For the text-containing cell, return its midpoint in [X, Y] coordinate format. 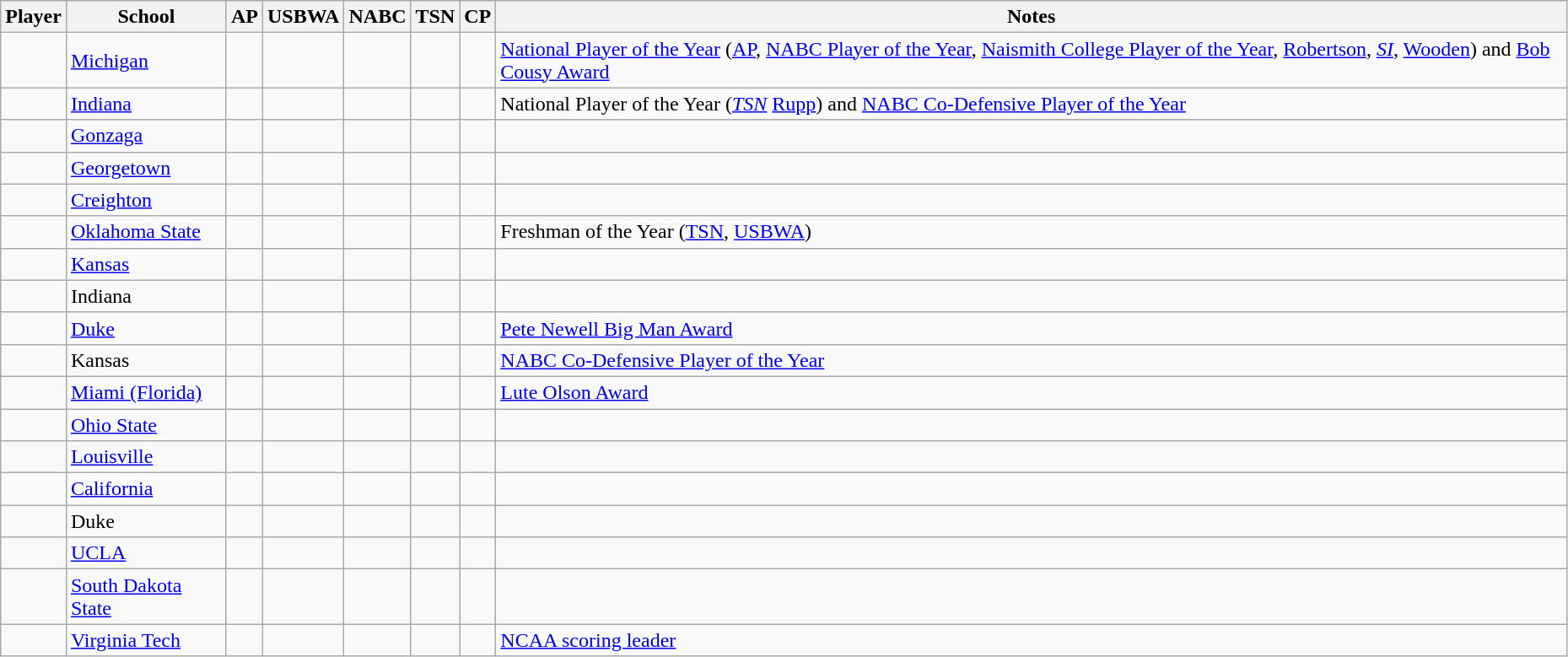
Creighton [146, 200]
TSN [435, 17]
Louisville [146, 457]
NABC [378, 17]
National Player of the Year (TSN Rupp) and NABC Co-Defensive Player of the Year [1032, 104]
School [146, 17]
Player [34, 17]
South Dakota State [146, 597]
CP [477, 17]
Notes [1032, 17]
USBWA [304, 17]
NCAA scoring leader [1032, 640]
Pete Newell Big Man Award [1032, 328]
Oklahoma State [146, 232]
Michigan [146, 61]
NABC Co-Defensive Player of the Year [1032, 360]
Miami (Florida) [146, 392]
National Player of the Year (AP, NABC Player of the Year, Naismith College Player of the Year, Robertson, SI, Wooden) and Bob Cousy Award [1032, 61]
Gonzaga [146, 136]
California [146, 489]
AP [245, 17]
UCLA [146, 553]
Georgetown [146, 168]
Lute Olson Award [1032, 392]
Freshman of the Year (TSN, USBWA) [1032, 232]
Ohio State [146, 424]
Virginia Tech [146, 640]
